Find where the given text appears and provide that cell's center as [x, y] coordinate. 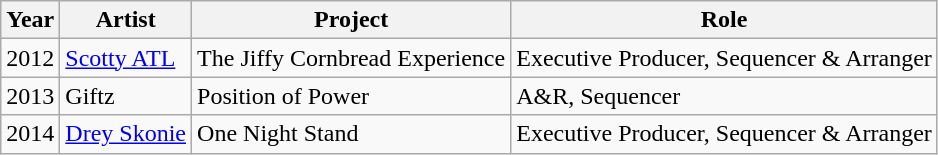
Year [30, 20]
2013 [30, 96]
2014 [30, 134]
Artist [126, 20]
2012 [30, 58]
Giftz [126, 96]
Position of Power [352, 96]
Project [352, 20]
A&R, Sequencer [724, 96]
Role [724, 20]
The Jiffy Cornbread Experience [352, 58]
Drey Skonie [126, 134]
One Night Stand [352, 134]
Scotty ATL [126, 58]
